Return (X, Y) of the center of cell containing provided text 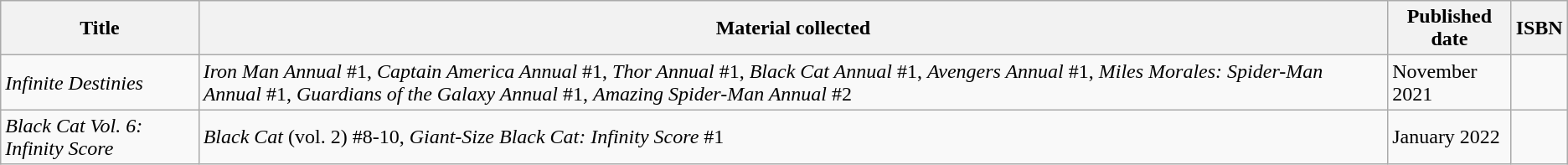
Black Cat (vol. 2) #8-10, Giant-Size Black Cat: Infinity Score #1 (793, 137)
Title (100, 28)
January 2022 (1449, 137)
November 2021 (1449, 82)
Black Cat Vol. 6: Infinity Score (100, 137)
Infinite Destinies (100, 82)
Published date (1449, 28)
ISBN (1540, 28)
Material collected (793, 28)
